Locate the cell with the specified text and output its (X, Y) center coordinate. 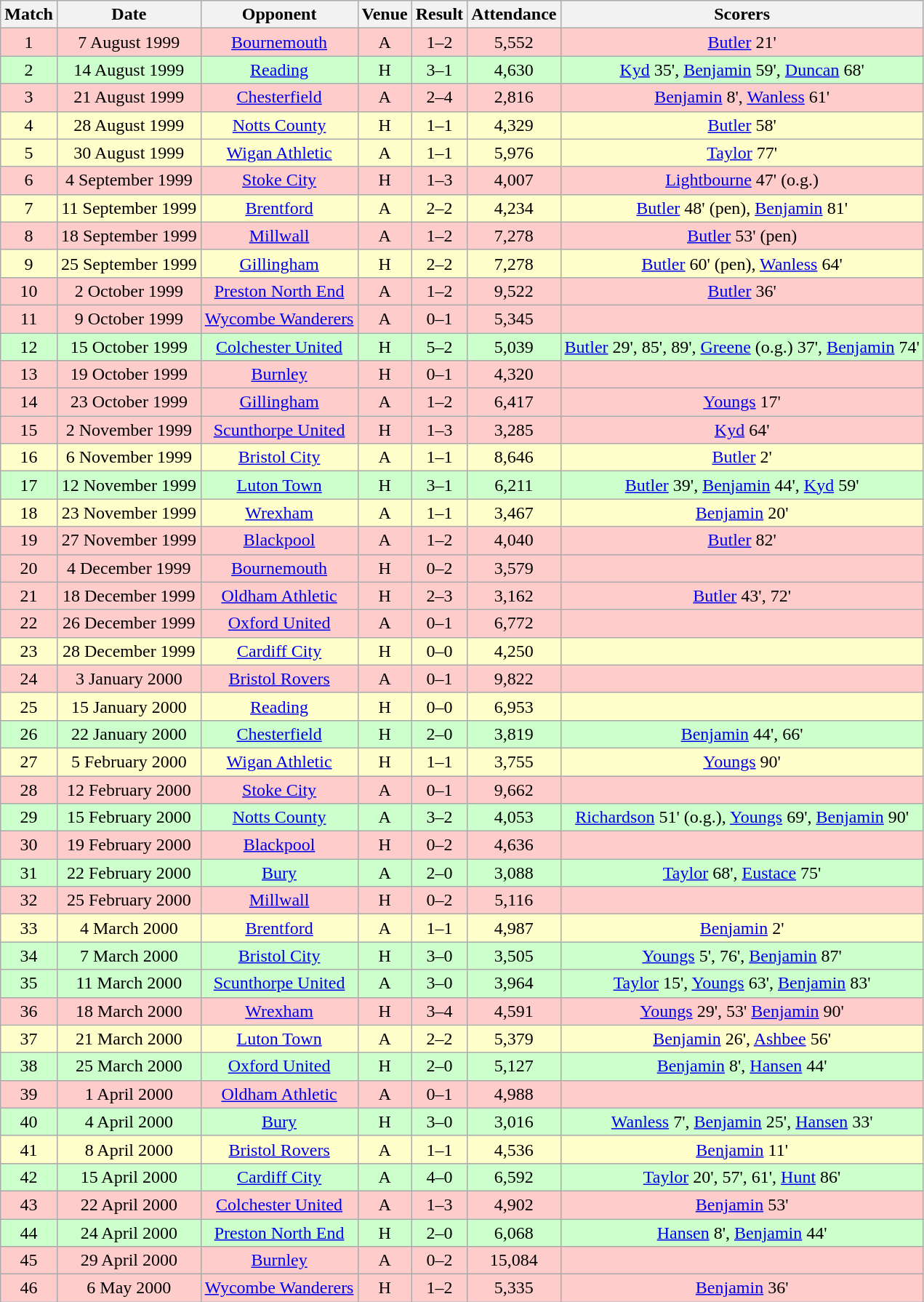
44 (29, 1233)
39 (29, 1094)
14 August 1999 (129, 70)
41 (29, 1149)
15 February 2000 (129, 818)
5,335 (514, 1288)
4,250 (514, 651)
3,964 (514, 983)
2 October 1999 (129, 291)
26 December 1999 (129, 623)
Benjamin 8', Wanless 61' (742, 97)
Benjamin 8', Hansen 44' (742, 1066)
5,039 (514, 347)
6 November 1999 (129, 458)
Taylor 15', Youngs 63', Benjamin 83' (742, 983)
3,819 (514, 734)
25 (29, 706)
6,772 (514, 623)
1 (29, 42)
3,467 (514, 513)
23 November 1999 (129, 513)
29 April 2000 (129, 1261)
5 (29, 153)
4,988 (514, 1094)
Lightbourne 47' (o.g.) (742, 180)
Benjamin 44', 66' (742, 734)
3 January 2000 (129, 679)
35 (29, 983)
20 (29, 568)
7 August 1999 (129, 42)
19 February 2000 (129, 845)
43 (29, 1205)
6,953 (514, 706)
34 (29, 956)
10 (29, 291)
25 February 2000 (129, 900)
5–2 (439, 347)
4 (29, 125)
14 (29, 402)
5,116 (514, 900)
Butler 39', Benjamin 44', Kyd 59' (742, 485)
Butler 48' (pen), Benjamin 81' (742, 208)
11 September 1999 (129, 208)
6,211 (514, 485)
6,592 (514, 1177)
21 March 2000 (129, 1039)
Butler 58' (742, 125)
4,636 (514, 845)
19 October 1999 (129, 375)
12 November 1999 (129, 485)
22 (29, 623)
Hansen 8', Benjamin 44' (742, 1233)
27 (29, 762)
4,987 (514, 928)
5,345 (514, 319)
3,088 (514, 873)
8,646 (514, 458)
22 January 2000 (129, 734)
6,417 (514, 402)
4,320 (514, 375)
4,630 (514, 70)
30 August 1999 (129, 153)
42 (29, 1177)
4,053 (514, 818)
45 (29, 1261)
Youngs 29', 53' Benjamin 90' (742, 1011)
9 (29, 263)
Kyd 64' (742, 430)
1 April 2000 (129, 1094)
15 (29, 430)
Venue (385, 15)
5,127 (514, 1066)
13 (29, 375)
Butler 53' (pen) (742, 236)
24 (29, 679)
3,162 (514, 596)
Butler 36' (742, 291)
2–3 (439, 596)
19 (29, 540)
Benjamin 11' (742, 1149)
37 (29, 1039)
3 (29, 97)
15 April 2000 (129, 1177)
Wanless 7', Benjamin 25', Hansen 33' (742, 1122)
38 (29, 1066)
22 April 2000 (129, 1205)
16 (29, 458)
12 (29, 347)
15,084 (514, 1261)
46 (29, 1288)
3,016 (514, 1122)
18 (29, 513)
3,755 (514, 762)
2 November 1999 (129, 430)
3–4 (439, 1011)
28 August 1999 (129, 125)
25 March 2000 (129, 1066)
40 (29, 1122)
9 October 1999 (129, 319)
22 February 2000 (129, 873)
9,522 (514, 291)
Date (129, 15)
4,536 (514, 1149)
7 (29, 208)
15 January 2000 (129, 706)
36 (29, 1011)
4–0 (439, 1177)
9,822 (514, 679)
Benjamin 53' (742, 1205)
Taylor 68', Eustace 75' (742, 873)
25 September 1999 (129, 263)
18 December 1999 (129, 596)
11 March 2000 (129, 983)
Youngs 90' (742, 762)
11 (29, 319)
7 March 2000 (129, 956)
5,552 (514, 42)
2,816 (514, 97)
23 October 1999 (129, 402)
30 (29, 845)
4,234 (514, 208)
21 August 1999 (129, 97)
Benjamin 2' (742, 928)
23 (29, 651)
Butler 60' (pen), Wanless 64' (742, 263)
8 (29, 236)
5,976 (514, 153)
12 February 2000 (129, 789)
Opponent (279, 15)
Butler 21' (742, 42)
4,007 (514, 180)
29 (29, 818)
6 May 2000 (129, 1288)
21 (29, 596)
18 September 1999 (129, 236)
Butler 2' (742, 458)
Butler 43', 72' (742, 596)
Result (439, 15)
3–2 (439, 818)
27 November 1999 (129, 540)
5 February 2000 (129, 762)
28 December 1999 (129, 651)
2–4 (439, 97)
28 (29, 789)
3,505 (514, 956)
4 September 1999 (129, 180)
Taylor 77' (742, 153)
4,040 (514, 540)
Benjamin 26', Ashbee 56' (742, 1039)
Scorers (742, 15)
Kyd 35', Benjamin 59', Duncan 68' (742, 70)
Benjamin 20' (742, 513)
Benjamin 36' (742, 1288)
Butler 29', 85', 89', Greene (o.g.) 37', Benjamin 74' (742, 347)
4 March 2000 (129, 928)
Youngs 17' (742, 402)
17 (29, 485)
4 December 1999 (129, 568)
4,329 (514, 125)
Youngs 5', 76', Benjamin 87' (742, 956)
33 (29, 928)
4,591 (514, 1011)
Butler 82' (742, 540)
31 (29, 873)
Match (29, 15)
5,379 (514, 1039)
3,285 (514, 430)
32 (29, 900)
Richardson 51' (o.g.), Youngs 69', Benjamin 90' (742, 818)
8 April 2000 (129, 1149)
2 (29, 70)
24 April 2000 (129, 1233)
9,662 (514, 789)
4 April 2000 (129, 1122)
18 March 2000 (129, 1011)
6 (29, 180)
15 October 1999 (129, 347)
3,579 (514, 568)
26 (29, 734)
Attendance (514, 15)
Taylor 20', 57', 61', Hunt 86' (742, 1177)
6,068 (514, 1233)
4,902 (514, 1205)
